Output the [X, Y] coordinate of the center of the cell containing the given text.  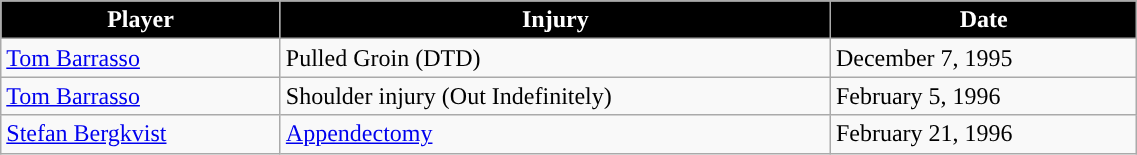
February 5, 1996 [983, 96]
Date [983, 20]
Appendectomy [555, 134]
December 7, 1995 [983, 58]
Injury [555, 20]
Player [141, 20]
Stefan Bergkvist [141, 134]
Pulled Groin (DTD) [555, 58]
Shoulder injury (Out Indefinitely) [555, 96]
February 21, 1996 [983, 134]
